Search for the cell housing the specified text and yield its (X, Y) center coordinate. 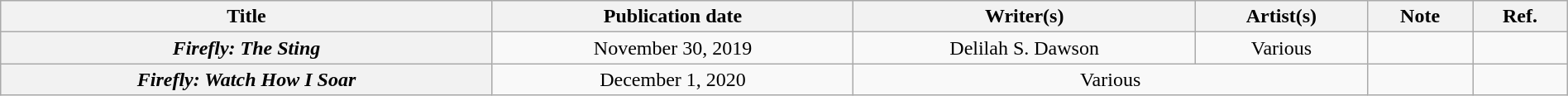
Firefly: The Sting (246, 48)
December 1, 2020 (673, 79)
Writer(s) (1025, 17)
Artist(s) (1281, 17)
November 30, 2019 (673, 48)
Ref. (1520, 17)
Note (1419, 17)
Delilah S. Dawson (1025, 48)
Publication date (673, 17)
Title (246, 17)
Firefly: Watch How I Soar (246, 79)
